Identify which cell holds the provided text, then report its [X, Y] central coordinate. 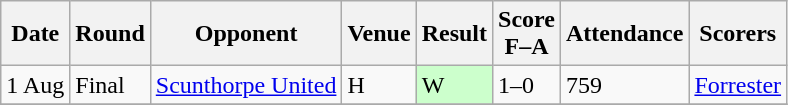
1 Aug [36, 85]
Final [110, 85]
Opponent [246, 34]
ScoreF–A [527, 34]
Scorers [738, 34]
Venue [379, 34]
W [454, 85]
1–0 [527, 85]
Attendance [625, 34]
Round [110, 34]
Result [454, 34]
Date [36, 34]
Forrester [738, 85]
Scunthorpe United [246, 85]
H [379, 85]
759 [625, 85]
